Pinpoint the cell where the given text exists, returning its (x, y) midpoint coordinate. 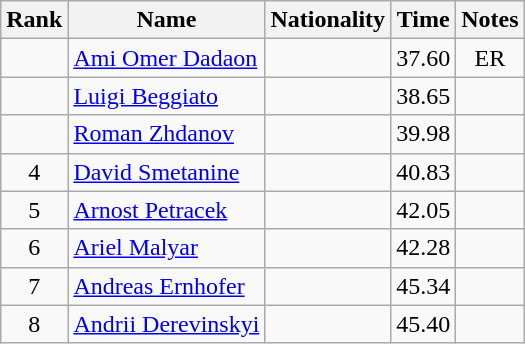
David Smetanine (166, 172)
40.83 (424, 172)
4 (34, 172)
38.65 (424, 96)
45.34 (424, 286)
Time (424, 20)
Luigi Beggiato (166, 96)
Andrii Derevinskyi (166, 324)
ER (490, 58)
Roman Zhdanov (166, 134)
42.28 (424, 248)
42.05 (424, 210)
Ami Omer Dadaon (166, 58)
37.60 (424, 58)
45.40 (424, 324)
6 (34, 248)
Nationality (328, 20)
Rank (34, 20)
Arnost Petracek (166, 210)
Notes (490, 20)
Ariel Malyar (166, 248)
5 (34, 210)
Name (166, 20)
39.98 (424, 134)
7 (34, 286)
Andreas Ernhofer (166, 286)
8 (34, 324)
